Output the (x, y) coordinate of the center of the cell containing the given text.  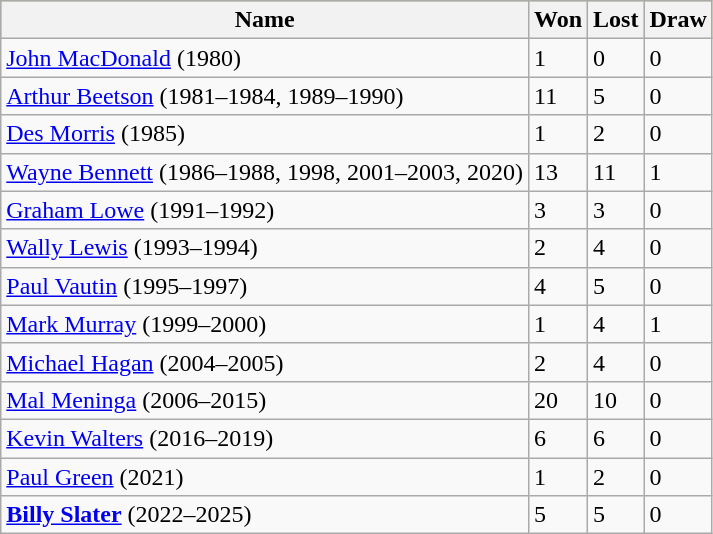
Wayne Bennett (1986–1988, 1998, 2001–2003, 2020) (265, 172)
Paul Vautin (1995–1997) (265, 286)
13 (558, 172)
Name (265, 20)
Graham Lowe (1991–1992) (265, 210)
Mark Murray (1999–2000) (265, 324)
Paul Green (2021) (265, 477)
Michael Hagan (2004–2005) (265, 362)
Draw (678, 20)
Arthur Beetson (1981–1984, 1989–1990) (265, 96)
John MacDonald (1980) (265, 58)
10 (616, 400)
Lost (616, 20)
Kevin Walters (2016–2019) (265, 438)
Won (558, 20)
20 (558, 400)
Billy Slater (2022–2025) (265, 515)
Mal Meninga (2006–2015) (265, 400)
Des Morris (1985) (265, 134)
Wally Lewis (1993–1994) (265, 248)
